From the cell containing the given text, extract its center point as (X, Y) coordinate. 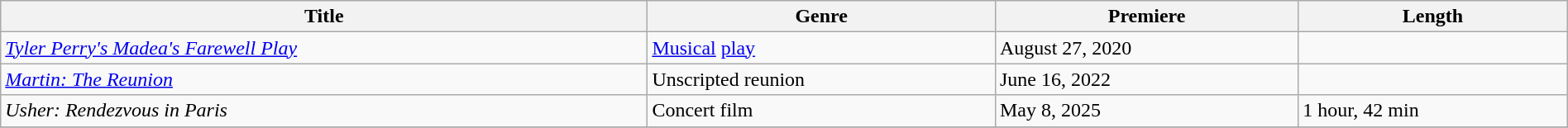
May 8, 2025 (1146, 111)
June 16, 2022 (1146, 79)
Title (324, 17)
Usher: Rendezvous in Paris (324, 111)
Unscripted reunion (822, 79)
1 hour, 42 min (1433, 111)
Tyler Perry's Madea's Farewell Play (324, 48)
Musical play (822, 48)
Premiere (1146, 17)
Martin: The Reunion (324, 79)
August 27, 2020 (1146, 48)
Genre (822, 17)
Concert film (822, 111)
Length (1433, 17)
